Capture the cell that displays the provided text and extract its (x, y) central coordinate. 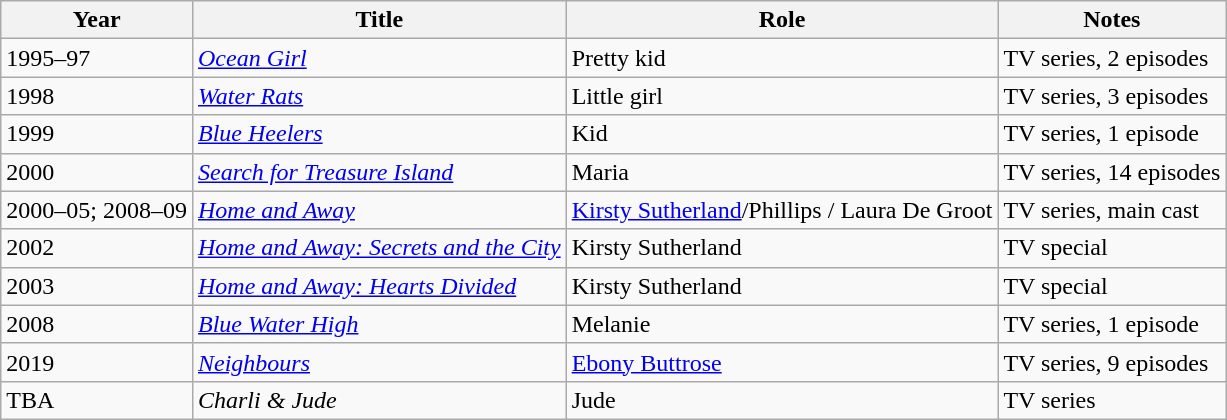
Blue Water High (379, 324)
1995–97 (97, 58)
Water Rats (379, 96)
Blue Heelers (379, 134)
Neighbours (379, 362)
TV series, 2 episodes (1112, 58)
Pretty kid (782, 58)
Search for Treasure Island (379, 172)
Little girl (782, 96)
TBA (97, 400)
Ebony Buttrose (782, 362)
Kid (782, 134)
Home and Away (379, 210)
Charli & Jude (379, 400)
Maria (782, 172)
Melanie (782, 324)
2003 (97, 286)
1999 (97, 134)
TV series, 3 episodes (1112, 96)
Role (782, 20)
2000–05; 2008–09 (97, 210)
TV series, 9 episodes (1112, 362)
2019 (97, 362)
Notes (1112, 20)
Kirsty Sutherland/Phillips / Laura De Groot (782, 210)
2008 (97, 324)
Home and Away: Secrets and the City (379, 248)
Ocean Girl (379, 58)
Home and Away: Hearts Divided (379, 286)
1998 (97, 96)
2000 (97, 172)
Year (97, 20)
TV series, 14 episodes (1112, 172)
TV series (1112, 400)
Title (379, 20)
Jude (782, 400)
TV series, main cast (1112, 210)
2002 (97, 248)
